Find where the given text appears and provide that cell's center as [x, y] coordinate. 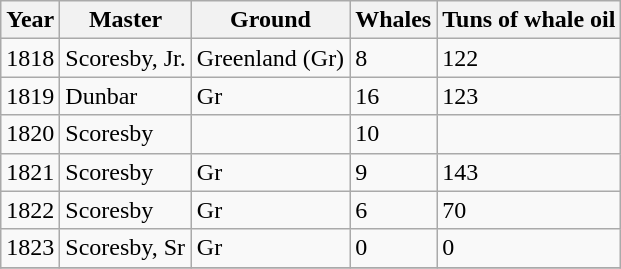
Whales [394, 20]
6 [394, 210]
1818 [30, 58]
Dunbar [126, 96]
143 [529, 172]
70 [529, 210]
Greenland (Gr) [270, 58]
Ground [270, 20]
122 [529, 58]
1822 [30, 210]
8 [394, 58]
Year [30, 20]
Tuns of whale oil [529, 20]
1823 [30, 248]
Scoresby, Jr. [126, 58]
9 [394, 172]
16 [394, 96]
Scoresby, Sr [126, 248]
1820 [30, 134]
1819 [30, 96]
Master [126, 20]
10 [394, 134]
1821 [30, 172]
123 [529, 96]
